Extract the [X, Y] coordinate from the center of the cell holding the provided text.  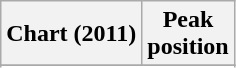
Chart (2011) [72, 34]
Peakposition [188, 34]
